Search for the cell housing the specified text and yield its [x, y] center coordinate. 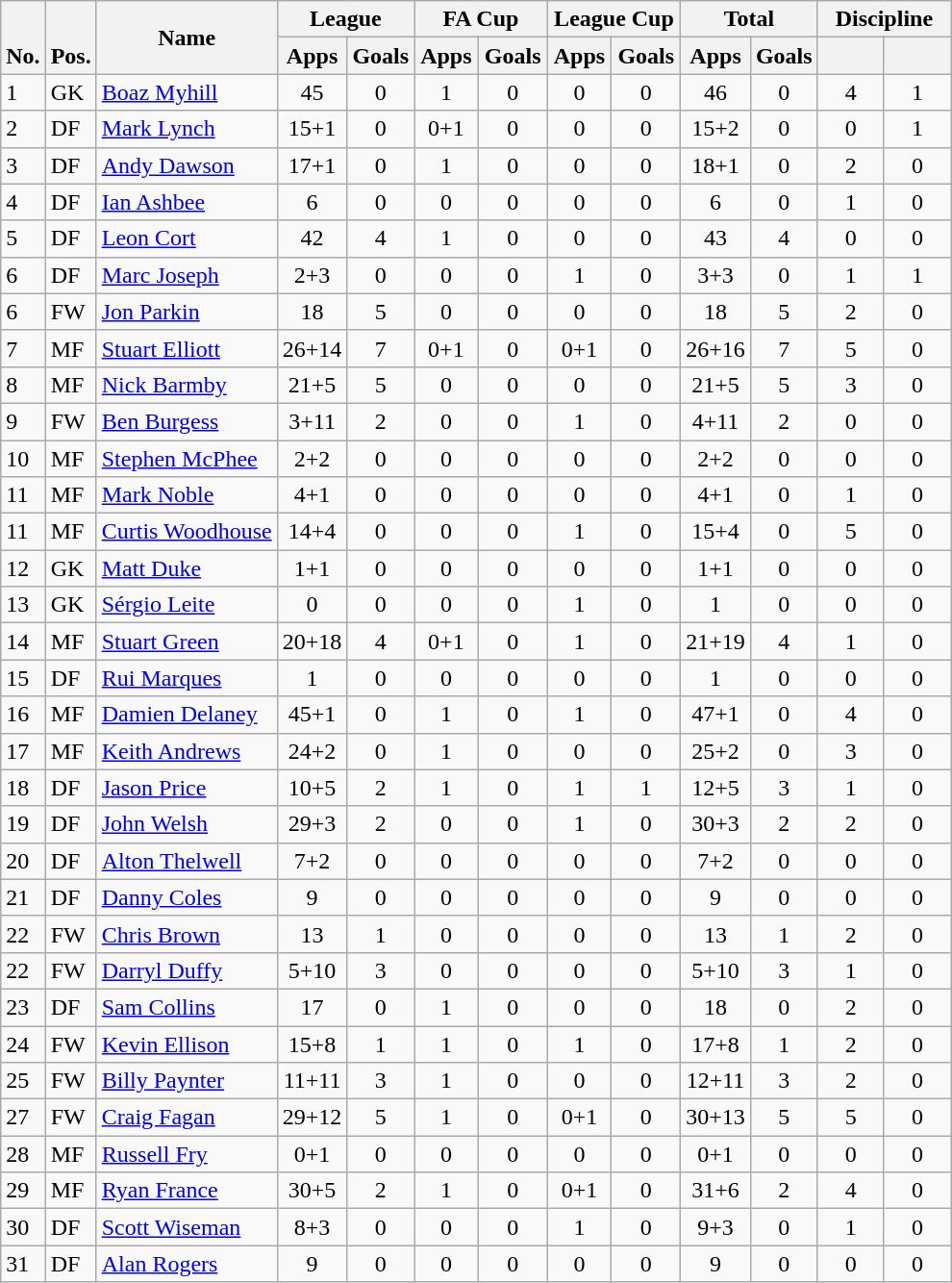
Marc Joseph [187, 275]
42 [312, 239]
29+3 [312, 824]
Jon Parkin [187, 312]
21 [23, 897]
Mark Noble [187, 495]
FA Cup [481, 19]
30+3 [715, 824]
27 [23, 1118]
19 [23, 824]
30+5 [312, 1191]
League [345, 19]
Discipline [885, 19]
Name [187, 38]
Russell Fry [187, 1154]
3+3 [715, 275]
12+5 [715, 788]
30+13 [715, 1118]
12+11 [715, 1081]
21+19 [715, 641]
29+12 [312, 1118]
15+4 [715, 532]
League Cup [614, 19]
Ben Burgess [187, 421]
25+2 [715, 751]
43 [715, 239]
9+3 [715, 1227]
8 [23, 385]
Billy Paynter [187, 1081]
15+8 [312, 1044]
Darryl Duffy [187, 970]
10+5 [312, 788]
Curtis Woodhouse [187, 532]
Damien Delaney [187, 715]
Chris Brown [187, 934]
Craig Fagan [187, 1118]
46 [715, 92]
Danny Coles [187, 897]
Leon Cort [187, 239]
Scott Wiseman [187, 1227]
Matt Duke [187, 568]
28 [23, 1154]
Total [749, 19]
3+11 [312, 421]
23 [23, 1007]
Boaz Myhill [187, 92]
Andy Dawson [187, 165]
47+1 [715, 715]
20 [23, 861]
Pos. [71, 38]
45+1 [312, 715]
14+4 [312, 532]
Stephen McPhee [187, 459]
31+6 [715, 1191]
17+1 [312, 165]
24 [23, 1044]
31 [23, 1264]
26+16 [715, 348]
Kevin Ellison [187, 1044]
Jason Price [187, 788]
Ian Ashbee [187, 202]
30 [23, 1227]
14 [23, 641]
Alan Rogers [187, 1264]
Sam Collins [187, 1007]
20+18 [312, 641]
Stuart Elliott [187, 348]
8+3 [312, 1227]
4+11 [715, 421]
Ryan France [187, 1191]
2+3 [312, 275]
No. [23, 38]
Alton Thelwell [187, 861]
15+2 [715, 129]
25 [23, 1081]
24+2 [312, 751]
Stuart Green [187, 641]
15+1 [312, 129]
Sérgio Leite [187, 605]
12 [23, 568]
15 [23, 678]
29 [23, 1191]
26+14 [312, 348]
45 [312, 92]
16 [23, 715]
17+8 [715, 1044]
10 [23, 459]
John Welsh [187, 824]
Rui Marques [187, 678]
11+11 [312, 1081]
Nick Barmby [187, 385]
Mark Lynch [187, 129]
18+1 [715, 165]
Keith Andrews [187, 751]
